Search for the cell housing the specified text and yield its (x, y) center coordinate. 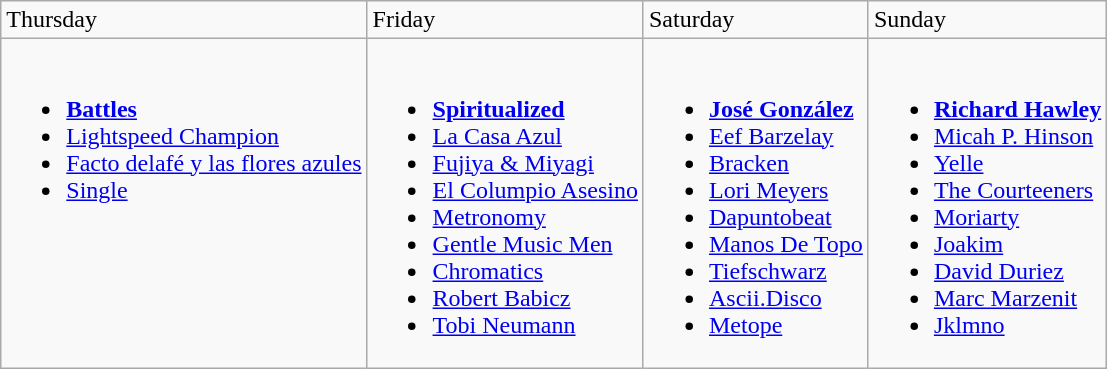
Thursday (184, 20)
Saturday (756, 20)
BattlesLightspeed ChampionFacto delafé y las flores azulesSingle (184, 204)
José GonzálezEef BarzelayBrackenLori MeyersDapuntobeatManos De TopoTiefschwarzAscii.DiscoMetope (756, 204)
SpiritualizedLa Casa AzulFujiya & MiyagiEl Columpio AsesinoMetronomyGentle Music MenChromaticsRobert BabiczTobi Neumann (505, 204)
Richard HawleyMicah P. HinsonYelleThe CourteenersMoriartyJoakimDavid DuriezMarc MarzenitJklmno (987, 204)
Sunday (987, 20)
Friday (505, 20)
